For the text-containing cell, return its midpoint in [X, Y] coordinate format. 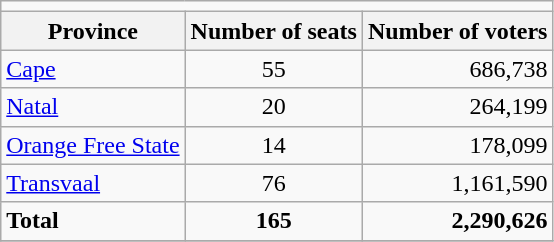
178,099 [458, 145]
Number of voters [458, 31]
Natal [93, 107]
Province [93, 31]
Orange Free State [93, 145]
55 [274, 69]
686,738 [458, 69]
Total [93, 221]
76 [274, 183]
20 [274, 107]
Transvaal [93, 183]
Number of seats [274, 31]
14 [274, 145]
Cape [93, 69]
264,199 [458, 107]
1,161,590 [458, 183]
2,290,626 [458, 221]
165 [274, 221]
